Scan for the cell matching the given text and deliver its [x, y] coordinate at center. 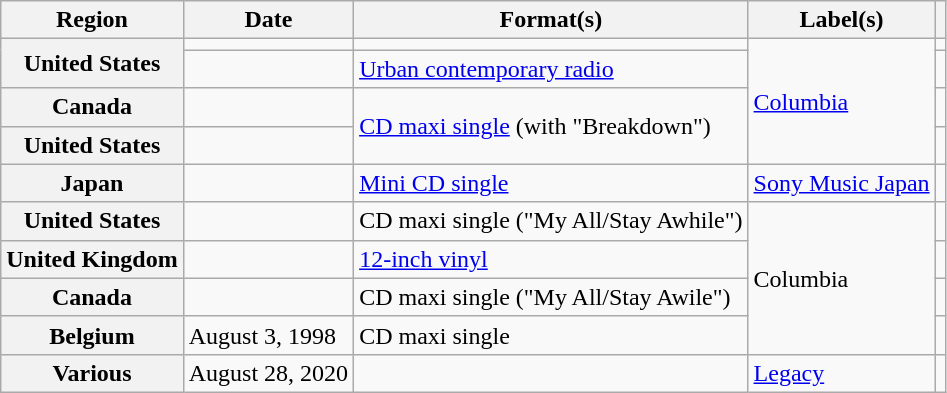
CD maxi single ("My All/Stay Awile") [551, 297]
Mini CD single [551, 183]
Japan [92, 183]
United Kingdom [92, 259]
CD maxi single ("My All/Stay Awhile") [551, 221]
August 3, 1998 [268, 335]
Region [92, 20]
Format(s) [551, 20]
Sony Music Japan [842, 183]
Legacy [842, 373]
August 28, 2020 [268, 373]
Date [268, 20]
Various [92, 373]
CD maxi single (with "Breakdown") [551, 126]
Urban contemporary radio [551, 69]
12-inch vinyl [551, 259]
Label(s) [842, 20]
Belgium [92, 335]
CD maxi single [551, 335]
